Detect which cell encompasses the target text, then output its (X, Y) center coordinate. 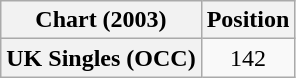
142 (248, 58)
Position (248, 20)
Chart (2003) (101, 20)
UK Singles (OCC) (101, 58)
